Capture the cell that displays the provided text and extract its [X, Y] central coordinate. 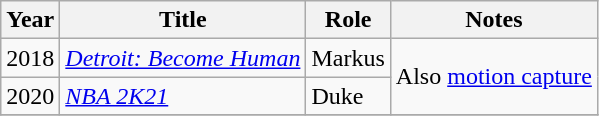
Markus [348, 58]
2018 [30, 58]
Notes [494, 20]
2020 [30, 96]
Title [183, 20]
Year [30, 20]
Also motion capture [494, 77]
Detroit: Become Human [183, 58]
Role [348, 20]
Duke [348, 96]
NBA 2K21 [183, 96]
